Provide the (X, Y) coordinate of the cell's center where the given text is located.  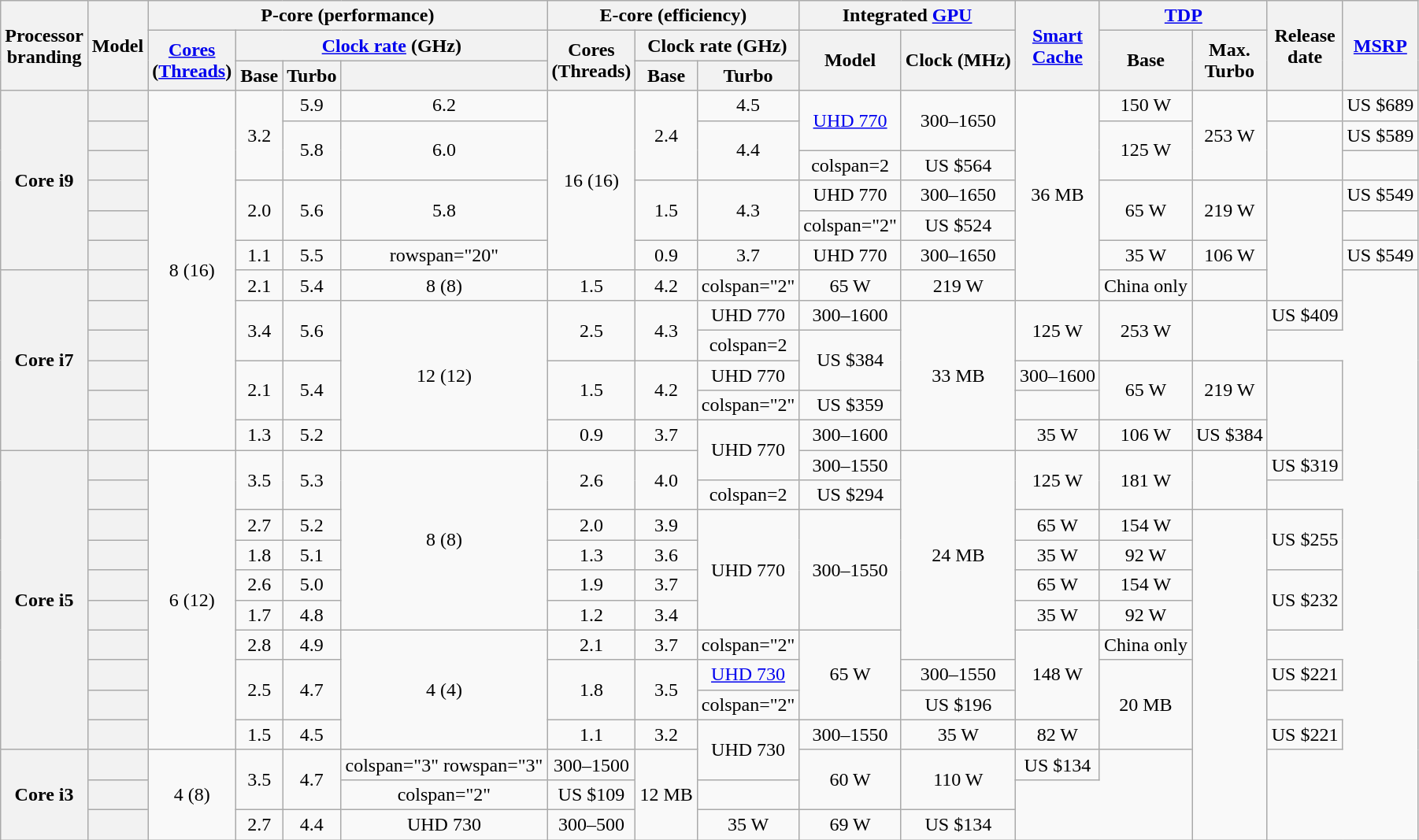
33 MB (958, 375)
E-core (efficiency) (673, 16)
MSRP (1380, 46)
1.9 (591, 585)
36 MB (1057, 195)
150 W (1145, 105)
110 W (958, 779)
US $255 (1305, 540)
US $589 (1380, 135)
rowspan="20" (444, 255)
Core i7 (44, 360)
colspan="3" rowspan="3" (444, 764)
Core i3 (44, 794)
Clock (MHz) (958, 61)
2.4 (666, 135)
12 (12) (444, 375)
2.8 (260, 645)
5.9 (312, 105)
6.2 (444, 105)
4 (8) (192, 794)
6 (12) (192, 600)
148 W (1057, 675)
16 (16) (591, 180)
Max.Turbo (1230, 61)
US $524 (958, 225)
3.9 (666, 525)
4.9 (312, 645)
4 (4) (444, 690)
24 MB (958, 555)
US $359 (850, 405)
300–500 (591, 824)
5.0 (312, 585)
US $409 (1305, 315)
US $109 (591, 794)
TDP (1183, 16)
1.7 (260, 615)
US $319 (1305, 465)
20 MB (1145, 705)
8 (16) (192, 271)
5.3 (312, 480)
60 W (850, 779)
US $232 (1305, 600)
Releasedate (1305, 46)
5.1 (312, 555)
Processorbranding (44, 46)
SmartCache (1057, 46)
300–1500 (591, 764)
5.5 (312, 255)
69 W (850, 824)
82 W (1057, 735)
1.2 (591, 615)
Core i9 (44, 180)
US $689 (1380, 105)
US $294 (850, 495)
Core i5 (44, 600)
P-core (performance) (348, 16)
12 MB (666, 794)
Integrated GPU (907, 16)
4.8 (312, 615)
4.0 (666, 480)
181 W (1145, 480)
US $564 (958, 165)
US $196 (958, 705)
6.0 (444, 150)
3.6 (666, 555)
